Locate the cell with the specified text and output its [X, Y] center coordinate. 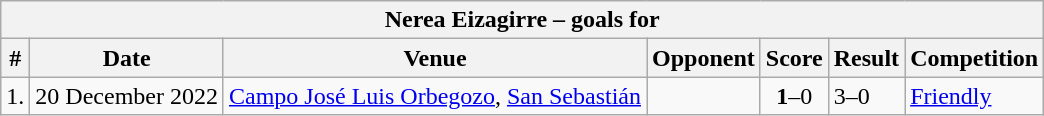
Date [127, 58]
Score [794, 58]
Opponent [703, 58]
3–0 [866, 96]
Competition [974, 58]
Nerea Eizagirre – goals for [522, 20]
Venue [434, 58]
1–0 [794, 96]
Result [866, 58]
Friendly [974, 96]
# [16, 58]
20 December 2022 [127, 96]
1. [16, 96]
Campo José Luis Orbegozo, San Sebastián [434, 96]
